Extract the [x, y] coordinate from the center of the cell holding the provided text.  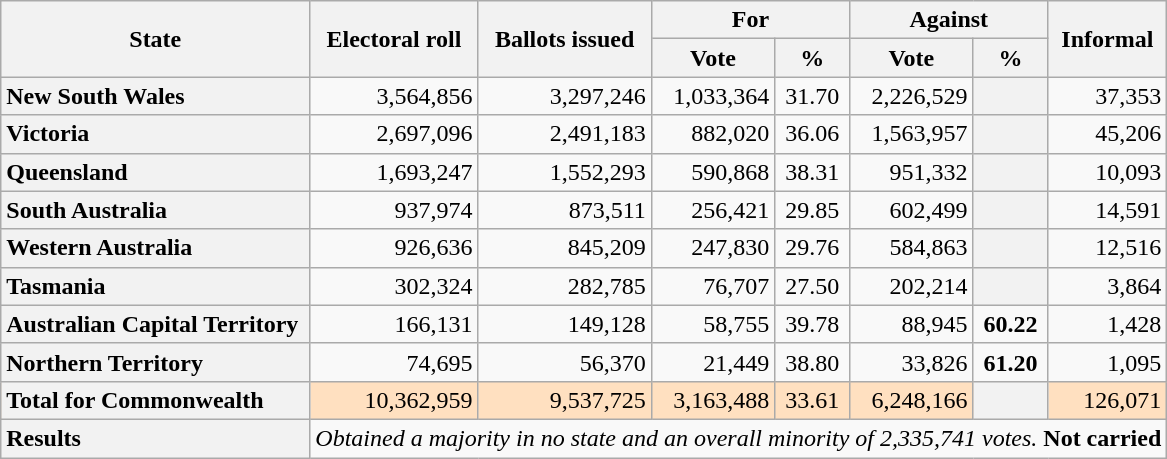
2,491,183 [564, 134]
1,428 [1108, 324]
3,564,856 [394, 96]
33.61 [812, 400]
For [750, 20]
Northern Territory [156, 362]
Against [949, 20]
38.80 [812, 362]
Queensland [156, 172]
Total for Commonwealth [156, 400]
202,214 [912, 286]
61.20 [1010, 362]
12,516 [1108, 248]
951,332 [912, 172]
Victoria [156, 134]
9,537,725 [564, 400]
1,563,957 [912, 134]
Australian Capital Territory [156, 324]
2,226,529 [912, 96]
Results [156, 438]
584,863 [912, 248]
74,695 [394, 362]
14,591 [1108, 210]
31.70 [812, 96]
29.85 [812, 210]
45,206 [1108, 134]
10,093 [1108, 172]
3,297,246 [564, 96]
3,864 [1108, 286]
60.22 [1010, 324]
1,033,364 [712, 96]
New South Wales [156, 96]
590,868 [712, 172]
39.78 [812, 324]
Western Australia [156, 248]
166,131 [394, 324]
1,552,293 [564, 172]
926,636 [394, 248]
29.76 [812, 248]
256,421 [712, 210]
937,974 [394, 210]
56,370 [564, 362]
58,755 [712, 324]
1,693,247 [394, 172]
873,511 [564, 210]
6,248,166 [912, 400]
Tasmania [156, 286]
302,324 [394, 286]
845,209 [564, 248]
1,095 [1108, 362]
3,163,488 [712, 400]
37,353 [1108, 96]
149,128 [564, 324]
126,071 [1108, 400]
247,830 [712, 248]
Electoral roll [394, 39]
38.31 [812, 172]
282,785 [564, 286]
21,449 [712, 362]
602,499 [912, 210]
76,707 [712, 286]
Ballots issued [564, 39]
882,020 [712, 134]
Informal [1108, 39]
Obtained a majority in no state and an overall minority of 2,335,741 votes. Not carried [738, 438]
33,826 [912, 362]
10,362,959 [394, 400]
South Australia [156, 210]
State [156, 39]
2,697,096 [394, 134]
27.50 [812, 286]
88,945 [912, 324]
36.06 [812, 134]
